Search for the cell housing the specified text and yield its [x, y] center coordinate. 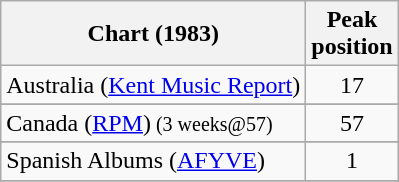
57 [352, 123]
17 [352, 85]
Peakposition [352, 34]
Canada (RPM) (3 weeks@57) [154, 123]
Spanish Albums (AFYVE) [154, 161]
Australia (Kent Music Report) [154, 85]
Chart (1983) [154, 34]
1 [352, 161]
